Determine the (x, y) coordinate at the center of the cell enclosing the given text.  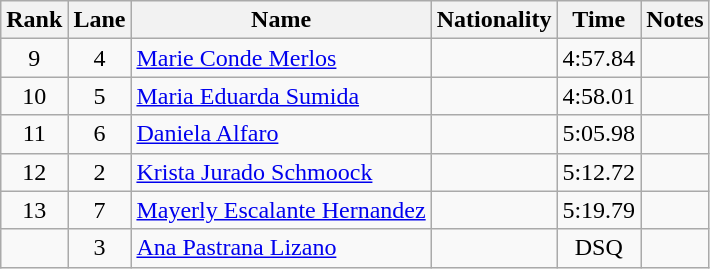
Ana Pastrana Lizano (281, 248)
Nationality (494, 20)
2 (100, 172)
Marie Conde Merlos (281, 58)
11 (34, 134)
Daniela Alfaro (281, 134)
4:58.01 (599, 96)
Time (599, 20)
Rank (34, 20)
5:19.79 (599, 210)
Name (281, 20)
5:12.72 (599, 172)
10 (34, 96)
5 (100, 96)
4 (100, 58)
5:05.98 (599, 134)
3 (100, 248)
13 (34, 210)
Maria Eduarda Sumida (281, 96)
4:57.84 (599, 58)
7 (100, 210)
12 (34, 172)
Mayerly Escalante Hernandez (281, 210)
Notes (675, 20)
6 (100, 134)
Lane (100, 20)
Krista Jurado Schmoock (281, 172)
9 (34, 58)
DSQ (599, 248)
